Output the (X, Y) coordinate of the center of the cell containing the given text.  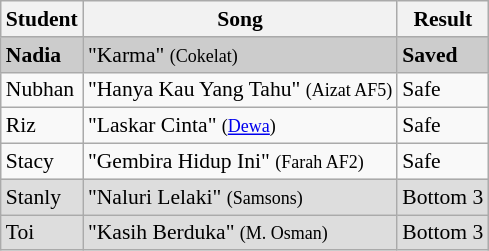
Student (42, 19)
Saved (442, 55)
Toi (42, 233)
Nubhan (42, 90)
"Kasih Berduka" (M. Osman) (240, 233)
Riz (42, 126)
Song (240, 19)
"Laskar Cinta" (Dewa) (240, 126)
Nadia (42, 55)
"Karma" (Cokelat) (240, 55)
Stacy (42, 162)
"Hanya Kau Yang Tahu" (Aizat AF5) (240, 90)
"Gembira Hidup Ini" (Farah AF2) (240, 162)
Result (442, 19)
Stanly (42, 197)
"Naluri Lelaki" (Samsons) (240, 197)
